Scan for the cell matching the given text and deliver its [X, Y] coordinate at center. 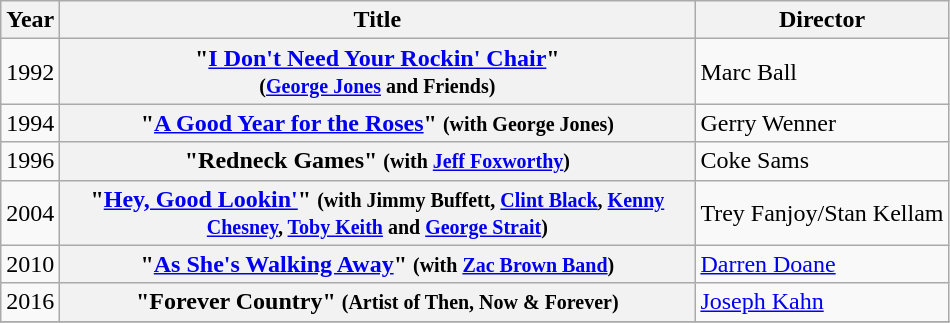
"I Don't Need Your Rockin' Chair"(George Jones and Friends) [378, 72]
1996 [30, 161]
2016 [30, 302]
"A Good Year for the Roses" (with George Jones) [378, 123]
1994 [30, 123]
Gerry Wenner [822, 123]
"As She's Walking Away" (with Zac Brown Band) [378, 264]
"Forever Country" (Artist of Then, Now & Forever) [378, 302]
Coke Sams [822, 161]
Darren Doane [822, 264]
2010 [30, 264]
2004 [30, 212]
Joseph Kahn [822, 302]
1992 [30, 72]
Trey Fanjoy/Stan Kellam [822, 212]
Marc Ball [822, 72]
"Redneck Games" (with Jeff Foxworthy) [378, 161]
Year [30, 20]
Director [822, 20]
"Hey, Good Lookin'" (with Jimmy Buffett, Clint Black, Kenny Chesney, Toby Keith and George Strait) [378, 212]
Title [378, 20]
